Identify which cell holds the provided text, then report its [x, y] central coordinate. 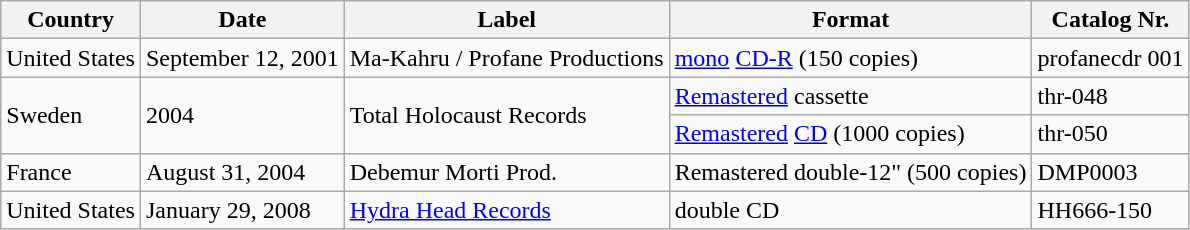
Sweden [71, 115]
double CD [850, 210]
thr-050 [1110, 134]
HH666-150 [1110, 210]
Remastered cassette [850, 96]
Remastered CD (1000 copies) [850, 134]
Ma-Kahru / Profane Productions [506, 58]
January 29, 2008 [242, 210]
Date [242, 20]
Hydra Head Records [506, 210]
Total Holocaust Records [506, 115]
Format [850, 20]
Remastered double-12" (500 copies) [850, 172]
DMP0003 [1110, 172]
mono CD-R (150 copies) [850, 58]
profanecdr 001 [1110, 58]
thr-048 [1110, 96]
September 12, 2001 [242, 58]
Country [71, 20]
2004 [242, 115]
France [71, 172]
August 31, 2004 [242, 172]
Catalog Nr. [1110, 20]
Label [506, 20]
Debemur Morti Prod. [506, 172]
